Search for the cell housing the specified text and yield its [x, y] center coordinate. 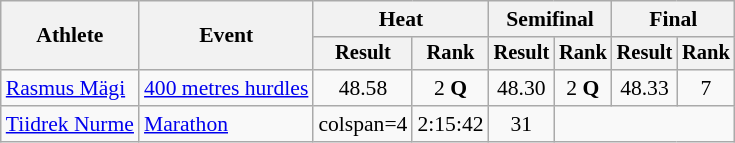
48.33 [645, 88]
Event [226, 36]
Semifinal [550, 19]
Marathon [226, 124]
7 [706, 88]
31 [522, 124]
48.58 [362, 88]
Tiidrek Nurme [70, 124]
Athlete [70, 36]
Heat [400, 19]
Final [674, 19]
400 metres hurdles [226, 88]
48.30 [522, 88]
colspan=4 [362, 124]
2:15:42 [450, 124]
Rasmus Mägi [70, 88]
